Detect which cell encompasses the target text, then output its (X, Y) center coordinate. 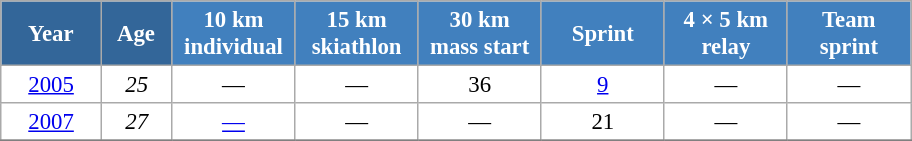
30 km mass start (480, 34)
10 km individual (234, 34)
15 km skiathlon (356, 34)
21 (602, 122)
4 × 5 km relay (726, 34)
2007 (52, 122)
36 (480, 85)
25 (136, 85)
2005 (52, 85)
Year (52, 34)
9 (602, 85)
27 (136, 122)
Sprint (602, 34)
Team sprint (848, 34)
Age (136, 34)
